Output the (x, y) coordinate of the center of the cell containing the given text.  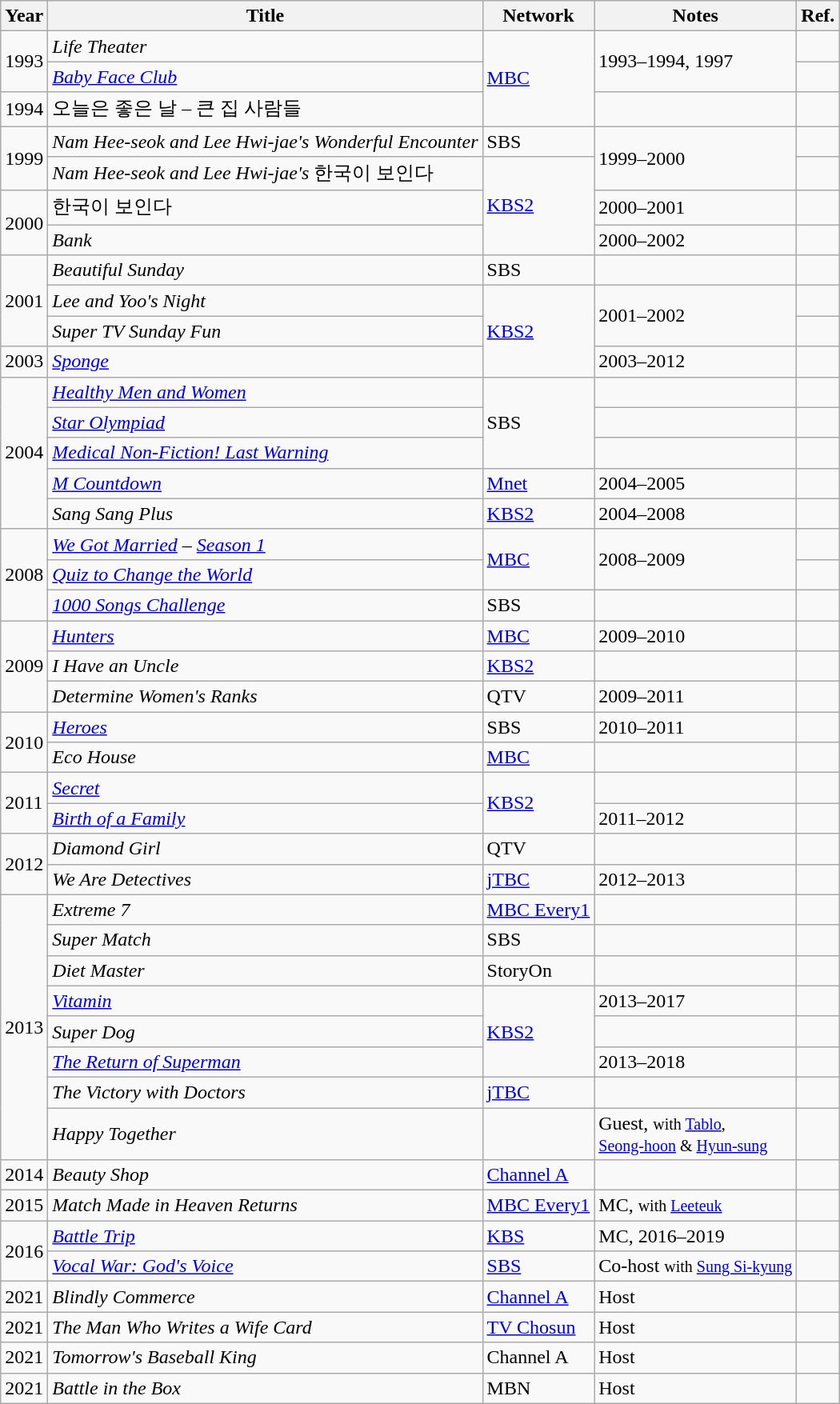
The Return of Superman (266, 1062)
Baby Face Club (266, 77)
Nam Hee-seok and Lee Hwi-jae's 한국이 보인다 (266, 174)
Blindly Commerce (266, 1297)
1993–1994, 1997 (696, 62)
2013 (24, 1027)
1000 Songs Challenge (266, 605)
Quiz to Change the World (266, 574)
Beautiful Sunday (266, 270)
2011 (24, 803)
Battle Trip (266, 1236)
2004–2008 (696, 514)
Lee and Yoo's Night (266, 301)
Vitamin (266, 1001)
2015 (24, 1206)
KBS (538, 1236)
Extreme 7 (266, 910)
2000 (24, 222)
MC, 2016–2019 (696, 1236)
I Have an Uncle (266, 666)
2009 (24, 666)
Mnet (538, 483)
The Victory with Doctors (266, 1092)
Determine Women's Ranks (266, 697)
Star Olympiad (266, 422)
We Got Married – Season 1 (266, 544)
2001–2002 (696, 316)
Secret (266, 788)
2012 (24, 864)
2010 (24, 742)
Network (538, 16)
Year (24, 16)
Super Match (266, 940)
MBN (538, 1388)
2003–2012 (696, 362)
Beauty Shop (266, 1175)
Sponge (266, 362)
2009–2011 (696, 697)
2004 (24, 453)
1999 (24, 158)
2011–2012 (696, 818)
Co-host with Sung Si-kyung (696, 1266)
Medical Non-Fiction! Last Warning (266, 453)
Title (266, 16)
2010–2011 (696, 727)
Eco House (266, 758)
2013–2017 (696, 1001)
M Countdown (266, 483)
The Man Who Writes a Wife Card (266, 1327)
2016 (24, 1251)
1993 (24, 62)
Notes (696, 16)
2004–2005 (696, 483)
1999–2000 (696, 158)
Healthy Men and Women (266, 392)
2001 (24, 301)
Happy Together (266, 1133)
Sang Sang Plus (266, 514)
2003 (24, 362)
2008 (24, 574)
Heroes (266, 727)
Super Dog (266, 1031)
2012–2013 (696, 879)
Tomorrow's Baseball King (266, 1358)
2014 (24, 1175)
Birth of a Family (266, 818)
Diet Master (266, 970)
MC, with Leeteuk (696, 1206)
Nam Hee-seok and Lee Hwi-jae's Wonderful Encounter (266, 142)
Match Made in Heaven Returns (266, 1206)
TV Chosun (538, 1327)
2013–2018 (696, 1062)
StoryOn (538, 970)
Ref. (818, 16)
Bank (266, 240)
Super TV Sunday Fun (266, 331)
1994 (24, 109)
Vocal War: God's Voice (266, 1266)
Life Theater (266, 46)
2000–2002 (696, 240)
Diamond Girl (266, 849)
오늘은 좋은 날 – 큰 집 사람들 (266, 109)
한국이 보인다 (266, 208)
2000–2001 (696, 208)
Battle in the Box (266, 1388)
Guest, with Tablo, Seong-hoon & Hyun-sung (696, 1133)
Hunters (266, 636)
2009–2010 (696, 636)
We Are Detectives (266, 879)
2008–2009 (696, 559)
